For the text-containing cell, return its midpoint in (x, y) coordinate format. 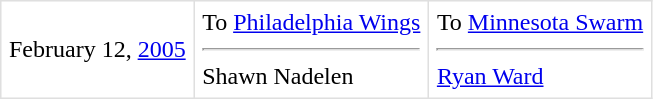
February 12, 2005 (98, 50)
To Minnesota Swarm Ryan Ward (540, 50)
To Philadelphia Wings Shawn Nadelen (312, 50)
